For the text-containing cell, return its midpoint in [X, Y] coordinate format. 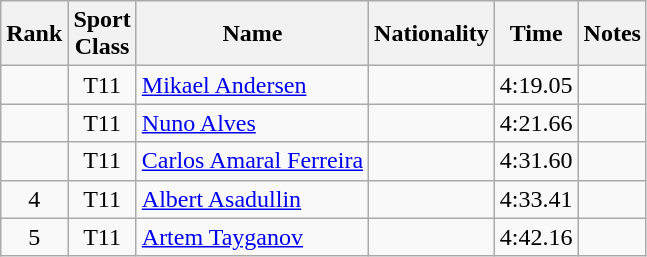
4:33.41 [536, 199]
4 [34, 199]
5 [34, 237]
Artem Tayganov [252, 237]
Carlos Amaral Ferreira [252, 161]
Name [252, 34]
4:42.16 [536, 237]
4:19.05 [536, 85]
4:21.66 [536, 123]
Albert Asadullin [252, 199]
Nationality [432, 34]
SportClass [102, 34]
Time [536, 34]
Notes [612, 34]
Nuno Alves [252, 123]
Mikael Andersen [252, 85]
4:31.60 [536, 161]
Rank [34, 34]
